Find where the given text appears and provide that cell's center as (X, Y) coordinate. 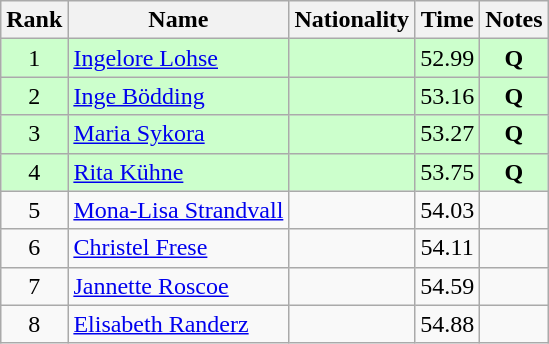
Notes (514, 20)
53.27 (448, 134)
5 (34, 210)
6 (34, 248)
Rita Kühne (178, 172)
4 (34, 172)
54.11 (448, 248)
Elisabeth Randerz (178, 324)
7 (34, 286)
8 (34, 324)
53.16 (448, 96)
Time (448, 20)
54.88 (448, 324)
3 (34, 134)
54.59 (448, 286)
Mona-Lisa Strandvall (178, 210)
1 (34, 58)
Ingelore Lohse (178, 58)
Jannette Roscoe (178, 286)
54.03 (448, 210)
52.99 (448, 58)
Inge Bödding (178, 96)
Christel Frese (178, 248)
Rank (34, 20)
Maria Sykora (178, 134)
Nationality (352, 20)
2 (34, 96)
53.75 (448, 172)
Name (178, 20)
